Capture the cell that displays the provided text and extract its [X, Y] central coordinate. 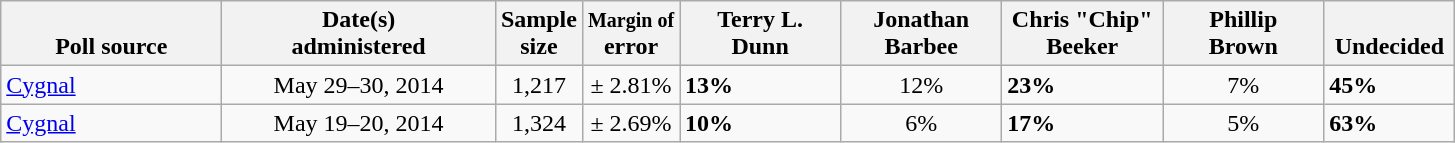
17% [1082, 123]
Date(s)administered [359, 34]
12% [922, 85]
May 29–30, 2014 [359, 85]
45% [1390, 85]
13% [760, 85]
May 19–20, 2014 [359, 123]
5% [1244, 123]
Margin oferror [630, 34]
Poll source [112, 34]
1,324 [538, 123]
63% [1390, 123]
7% [1244, 85]
6% [922, 123]
± 2.81% [630, 85]
PhillipBrown [1244, 34]
JonathanBarbee [922, 34]
10% [760, 123]
Chris "Chip"Beeker [1082, 34]
23% [1082, 85]
Undecided [1390, 34]
Terry L.Dunn [760, 34]
1,217 [538, 85]
Samplesize [538, 34]
± 2.69% [630, 123]
